Output the (X, Y) coordinate of the center of the cell containing the given text.  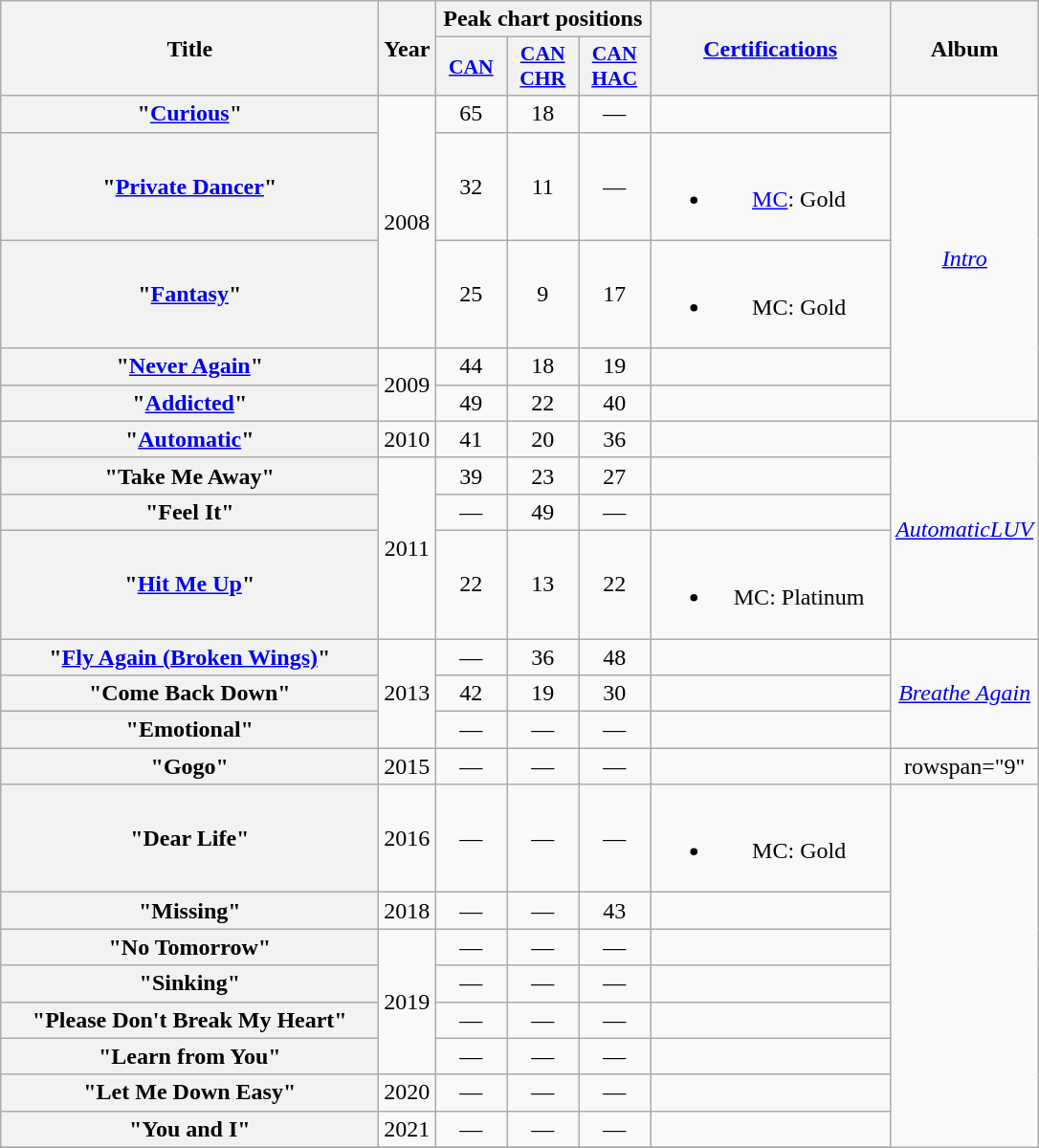
17 (614, 295)
"Fantasy" (189, 295)
"Automatic" (189, 439)
20 (543, 439)
CAN CHR (543, 67)
Certifications (771, 48)
Album (964, 48)
"Hit Me Up" (189, 584)
23 (543, 475)
41 (471, 439)
CAN HAC (614, 67)
"Private Dancer" (189, 186)
2011 (408, 547)
"You and I" (189, 1129)
"Come Back Down" (189, 694)
2008 (408, 222)
"Emotional" (189, 730)
2010 (408, 439)
44 (471, 366)
30 (614, 694)
"Fly Again (Broken Wings)" (189, 657)
2019 (408, 1002)
Peak chart positions (543, 19)
"Let Me Down Easy" (189, 1093)
"Take Me Away" (189, 475)
Title (189, 48)
"Feel It" (189, 512)
"Addicted" (189, 403)
2021 (408, 1129)
rowspan="9" (964, 766)
"Never Again" (189, 366)
25 (471, 295)
48 (614, 657)
32 (471, 186)
"Please Don't Break My Heart" (189, 1020)
40 (614, 403)
2015 (408, 766)
11 (543, 186)
2013 (408, 694)
AutomaticLUV (964, 530)
27 (614, 475)
"Gogo" (189, 766)
"No Tomorrow" (189, 947)
2016 (408, 838)
2020 (408, 1093)
"Missing" (189, 911)
42 (471, 694)
"Learn from You" (189, 1056)
2009 (408, 385)
Breathe Again (964, 694)
"Curious" (189, 114)
MC: Platinum (771, 584)
Intro (964, 258)
2018 (408, 911)
CAN (471, 67)
9 (543, 295)
"Sinking" (189, 983)
65 (471, 114)
Year (408, 48)
13 (543, 584)
39 (471, 475)
"Dear Life" (189, 838)
43 (614, 911)
